Find where the given text appears and provide that cell's center as (x, y) coordinate. 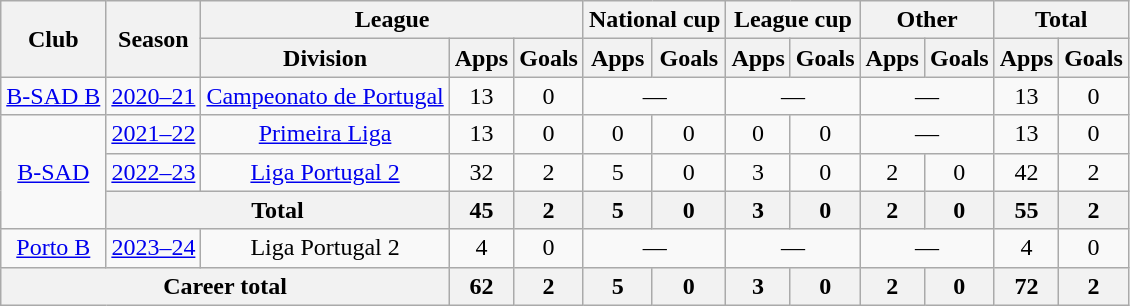
55 (1026, 210)
B-SAD B (54, 96)
Campeonato de Portugal (325, 96)
Season (154, 39)
League cup (793, 20)
Division (325, 58)
45 (481, 210)
Other (927, 20)
2022–23 (154, 172)
Primeira Liga (325, 134)
National cup (654, 20)
2023–24 (154, 248)
B-SAD (54, 172)
2020–21 (154, 96)
League (392, 20)
Porto B (54, 248)
72 (1026, 286)
2021–22 (154, 134)
32 (481, 172)
Club (54, 39)
62 (481, 286)
Career total (225, 286)
42 (1026, 172)
